Scan for the cell matching the given text and deliver its (X, Y) coordinate at center. 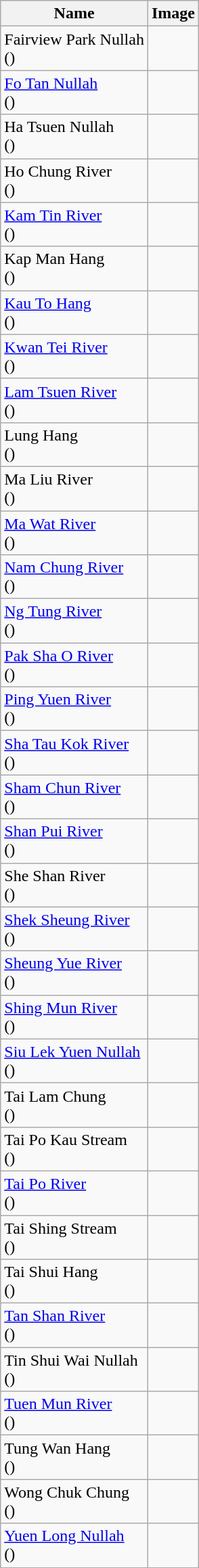
Tai Lam Chung() (74, 1104)
Ma Liu River() (74, 489)
Lung Hang() (74, 444)
Ma Wat River() (74, 532)
Tan Shan River() (74, 1325)
Shek Sheung River() (74, 928)
Ng Tung River() (74, 621)
Sheung Yue River() (74, 973)
Ho Chung River() (74, 180)
Tuen Mun River() (74, 1413)
Siu Lek Yuen Nullah() (74, 1061)
Kwan Tei River() (74, 356)
Tai Shing Stream() (74, 1237)
Ping Yuen River() (74, 709)
She Shan River() (74, 885)
Ha Tsuen Nullah() (74, 137)
Shan Pui River() (74, 841)
Lam Tsuen River() (74, 401)
Sha Tau Kok River() (74, 753)
Kap Man Hang() (74, 268)
Image (173, 14)
Name (74, 14)
Fo Tan Nullah() (74, 92)
Pak Sha O River() (74, 665)
Wong Chuk Chung() (74, 1501)
Tung Wan Hang() (74, 1458)
Fairview Park Nullah() (74, 49)
Kau To Hang() (74, 313)
Tin Shui Wai Nullah() (74, 1370)
Shing Mun River() (74, 1016)
Kam Tin River() (74, 225)
Yuen Long Nullah() (74, 1546)
Sham Chun River() (74, 797)
Tai Shui Hang() (74, 1282)
Tai Po Kau Stream() (74, 1149)
Nam Chung River() (74, 577)
Tai Po River() (74, 1192)
